Pinpoint the cell where the given text exists, returning its (x, y) midpoint coordinate. 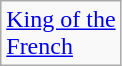
King of the French (61, 34)
